Search for the cell housing the specified text and yield its (x, y) center coordinate. 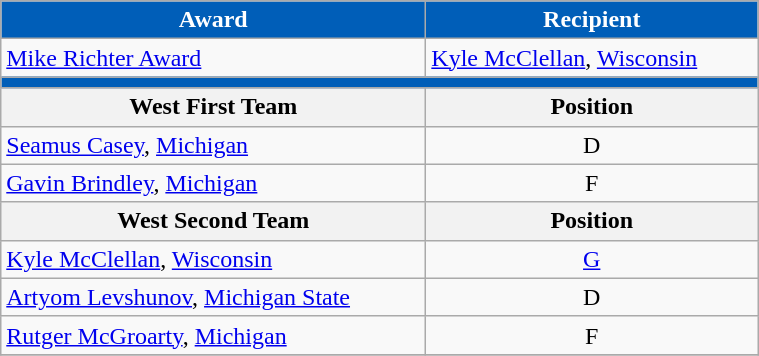
Artyom Levshunov, Michigan State (214, 297)
G (592, 259)
West First Team (214, 107)
West Second Team (214, 221)
Mike Richter Award (214, 58)
Recipient (592, 20)
Award (214, 20)
Rutger McGroarty, Michigan (214, 335)
Seamus Casey, Michigan (214, 145)
Gavin Brindley, Michigan (214, 183)
